Extract the [X, Y] coordinate from the center of the cell holding the provided text.  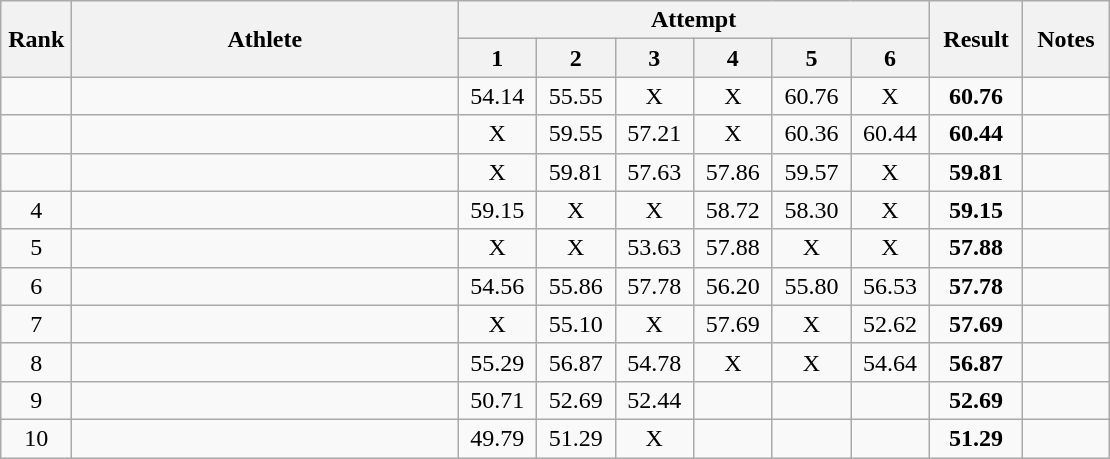
55.55 [576, 96]
56.20 [734, 286]
55.80 [812, 286]
Notes [1066, 39]
54.78 [654, 362]
1 [498, 58]
59.57 [812, 172]
Athlete [265, 39]
59.55 [576, 134]
60.36 [812, 134]
Result [976, 39]
57.86 [734, 172]
52.44 [654, 400]
54.56 [498, 286]
55.10 [576, 324]
3 [654, 58]
53.63 [654, 248]
58.72 [734, 210]
57.63 [654, 172]
Attempt [694, 20]
Rank [36, 39]
52.62 [890, 324]
55.86 [576, 286]
49.79 [498, 438]
54.64 [890, 362]
9 [36, 400]
54.14 [498, 96]
58.30 [812, 210]
55.29 [498, 362]
50.71 [498, 400]
56.53 [890, 286]
57.21 [654, 134]
7 [36, 324]
2 [576, 58]
8 [36, 362]
10 [36, 438]
